Detect which cell encompasses the target text, then output its (X, Y) center coordinate. 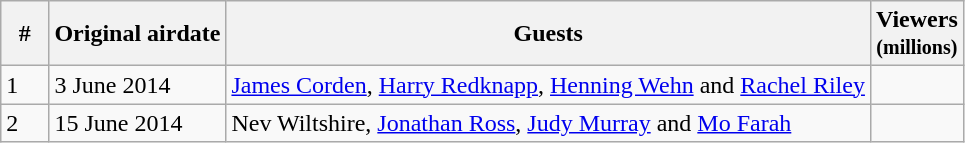
Original airdate (138, 34)
15 June 2014 (138, 123)
James Corden, Harry Redknapp, Henning Wehn and Rachel Riley (548, 85)
1 (25, 85)
# (25, 34)
2 (25, 123)
Nev Wiltshire, Jonathan Ross, Judy Murray and Mo Farah (548, 123)
Guests (548, 34)
3 June 2014 (138, 85)
Viewers(millions) (916, 34)
